Pinpoint the cell where the given text exists, returning its (X, Y) midpoint coordinate. 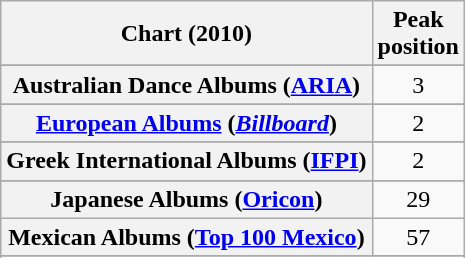
3 (418, 85)
Australian Dance Albums (ARIA) (186, 85)
Peakposition (418, 34)
Greek International Albums (IFPI) (186, 161)
29 (418, 199)
Chart (2010) (186, 34)
57 (418, 237)
Japanese Albums (Oricon) (186, 199)
Mexican Albums (Top 100 Mexico) (186, 237)
European Albums (Billboard) (186, 123)
